Identify which cell holds the provided text, then report its [X, Y] central coordinate. 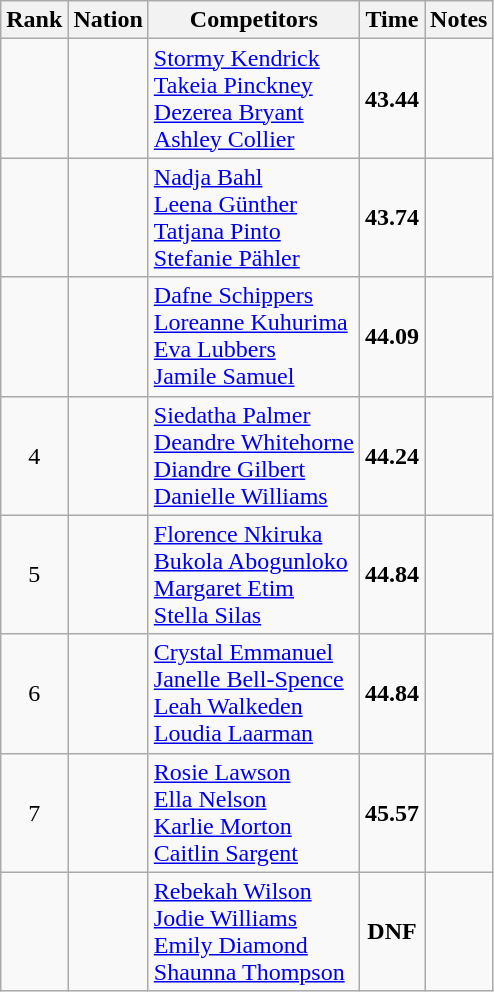
Rank [34, 20]
Competitors [254, 20]
Siedatha PalmerDeandre WhitehorneDiandre GilbertDanielle Williams [254, 456]
Rebekah WilsonJodie WilliamsEmily DiamondShaunna Thompson [254, 932]
Time [392, 20]
DNF [392, 932]
44.09 [392, 336]
6 [34, 694]
43.74 [392, 218]
4 [34, 456]
Crystal EmmanuelJanelle Bell-SpenceLeah WalkedenLoudia Laarman [254, 694]
Notes [459, 20]
7 [34, 812]
Nation [108, 20]
45.57 [392, 812]
5 [34, 574]
Dafne SchippersLoreanne KuhurimaEva LubbersJamile Samuel [254, 336]
Stormy KendrickTakeia PinckneyDezerea BryantAshley Collier [254, 98]
44.24 [392, 456]
Nadja BahlLeena GüntherTatjana PintoStefanie Pähler [254, 218]
Florence NkirukaBukola AbogunlokoMargaret EtimStella Silas [254, 574]
43.44 [392, 98]
Rosie LawsonElla NelsonKarlie MortonCaitlin Sargent [254, 812]
